Provide the [X, Y] coordinate of the cell's center where the given text is located.  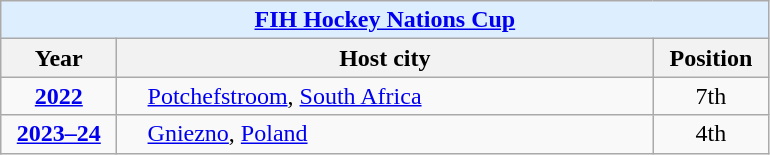
7th [711, 96]
Year [59, 58]
Potchefstroom, South Africa [385, 96]
Position [711, 58]
FIH Hockey Nations Cup [385, 20]
4th [711, 134]
2022 [59, 96]
Host city [385, 58]
2023–24 [59, 134]
Gniezno, Poland [385, 134]
